Provide the (x, y) coordinate of the cell's center where the given text is located.  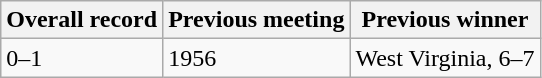
Previous meeting (256, 20)
1956 (256, 58)
West Virginia, 6–7 (445, 58)
Overall record (82, 20)
0–1 (82, 58)
Previous winner (445, 20)
